Return the (X, Y) coordinate for the center point of the cell that contains the specified text.  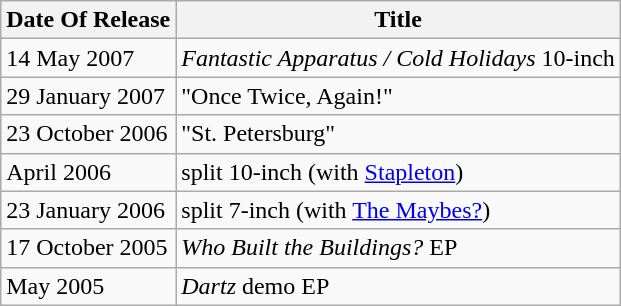
split 7-inch (with The Maybes?) (398, 210)
23 October 2006 (88, 134)
29 January 2007 (88, 96)
Dartz demo EP (398, 286)
"St. Petersburg" (398, 134)
Title (398, 20)
Who Built the Buildings? EP (398, 248)
14 May 2007 (88, 58)
17 October 2005 (88, 248)
Date Of Release (88, 20)
Fantastic Apparatus / Cold Holidays 10-inch (398, 58)
April 2006 (88, 172)
"Once Twice, Again!" (398, 96)
split 10-inch (with Stapleton) (398, 172)
May 2005 (88, 286)
23 January 2006 (88, 210)
